Capture the cell that displays the provided text and extract its (X, Y) central coordinate. 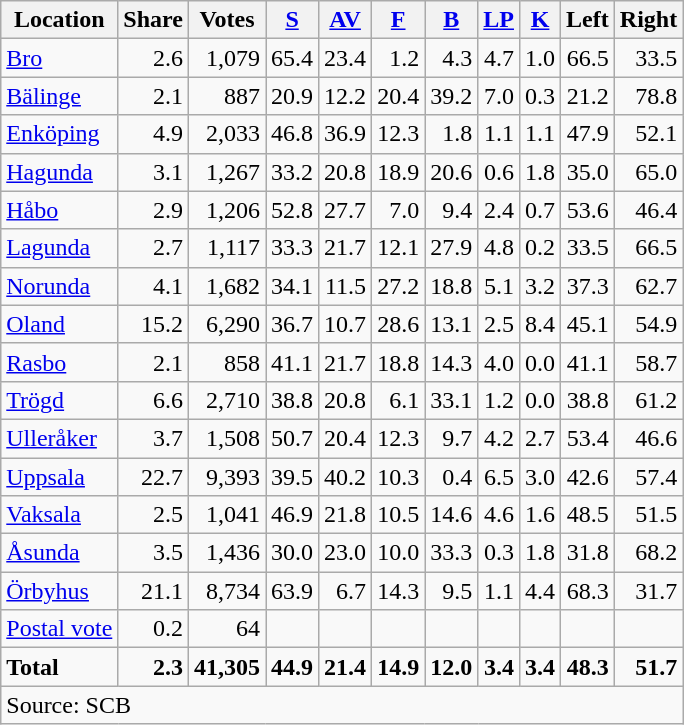
41,305 (226, 667)
46.6 (648, 438)
8,734 (226, 591)
33.1 (452, 400)
4.8 (499, 248)
3.7 (154, 438)
4.0 (499, 362)
52.8 (292, 210)
61.2 (648, 400)
21.4 (346, 667)
1.0 (540, 58)
1,267 (226, 172)
57.4 (648, 477)
858 (226, 362)
4.2 (499, 438)
51.7 (648, 667)
1,206 (226, 210)
Share (154, 20)
6,290 (226, 324)
64 (226, 629)
2.3 (154, 667)
27.7 (346, 210)
39.2 (452, 96)
Åsunda (60, 553)
Postal vote (60, 629)
5.1 (499, 286)
36.9 (346, 134)
Location (60, 20)
4.7 (499, 58)
14.6 (452, 515)
Enköping (60, 134)
S (292, 20)
9.5 (452, 591)
1.6 (540, 515)
1,682 (226, 286)
9.7 (452, 438)
Bälinge (60, 96)
39.5 (292, 477)
2.9 (154, 210)
12.2 (346, 96)
Total (60, 667)
68.3 (588, 591)
52.1 (648, 134)
4.9 (154, 134)
1,041 (226, 515)
Votes (226, 20)
23.0 (346, 553)
1,079 (226, 58)
6.7 (346, 591)
18.9 (398, 172)
4.4 (540, 591)
LP (499, 20)
Ulleråker (60, 438)
0.6 (499, 172)
6.5 (499, 477)
31.8 (588, 553)
65.0 (648, 172)
50.7 (292, 438)
21.2 (588, 96)
10.3 (398, 477)
34.1 (292, 286)
Rasbo (60, 362)
F (398, 20)
51.5 (648, 515)
Uppsala (60, 477)
54.9 (648, 324)
0.7 (540, 210)
48.5 (588, 515)
28.6 (398, 324)
9.4 (452, 210)
3.2 (540, 286)
Norunda (60, 286)
62.7 (648, 286)
Örbyhus (60, 591)
3.5 (154, 553)
Trögd (60, 400)
Håbo (60, 210)
0.4 (452, 477)
1,117 (226, 248)
44.9 (292, 667)
Source: SCB (342, 705)
27.2 (398, 286)
3.0 (540, 477)
13.1 (452, 324)
40.2 (346, 477)
9,393 (226, 477)
Oland (60, 324)
Hagunda (60, 172)
53.4 (588, 438)
12.1 (398, 248)
46.9 (292, 515)
15.2 (154, 324)
1,508 (226, 438)
30.0 (292, 553)
6.6 (154, 400)
27.9 (452, 248)
46.8 (292, 134)
21.1 (154, 591)
8.4 (540, 324)
22.7 (154, 477)
21.8 (346, 515)
20.9 (292, 96)
36.7 (292, 324)
63.9 (292, 591)
Vaksala (60, 515)
2,710 (226, 400)
78.8 (648, 96)
2.4 (499, 210)
6.1 (398, 400)
11.5 (346, 286)
Bro (60, 58)
10.0 (398, 553)
4.1 (154, 286)
887 (226, 96)
10.7 (346, 324)
10.5 (398, 515)
2.6 (154, 58)
58.7 (648, 362)
65.4 (292, 58)
Right (648, 20)
35.0 (588, 172)
53.6 (588, 210)
42.6 (588, 477)
4.6 (499, 515)
23.4 (346, 58)
3.1 (154, 172)
47.9 (588, 134)
37.3 (588, 286)
12.0 (452, 667)
K (540, 20)
4.3 (452, 58)
68.2 (648, 553)
45.1 (588, 324)
Left (588, 20)
2,033 (226, 134)
AV (346, 20)
1,436 (226, 553)
Lagunda (60, 248)
33.2 (292, 172)
14.9 (398, 667)
48.3 (588, 667)
20.6 (452, 172)
46.4 (648, 210)
B (452, 20)
31.7 (648, 591)
